Search for the cell housing the specified text and yield its (X, Y) center coordinate. 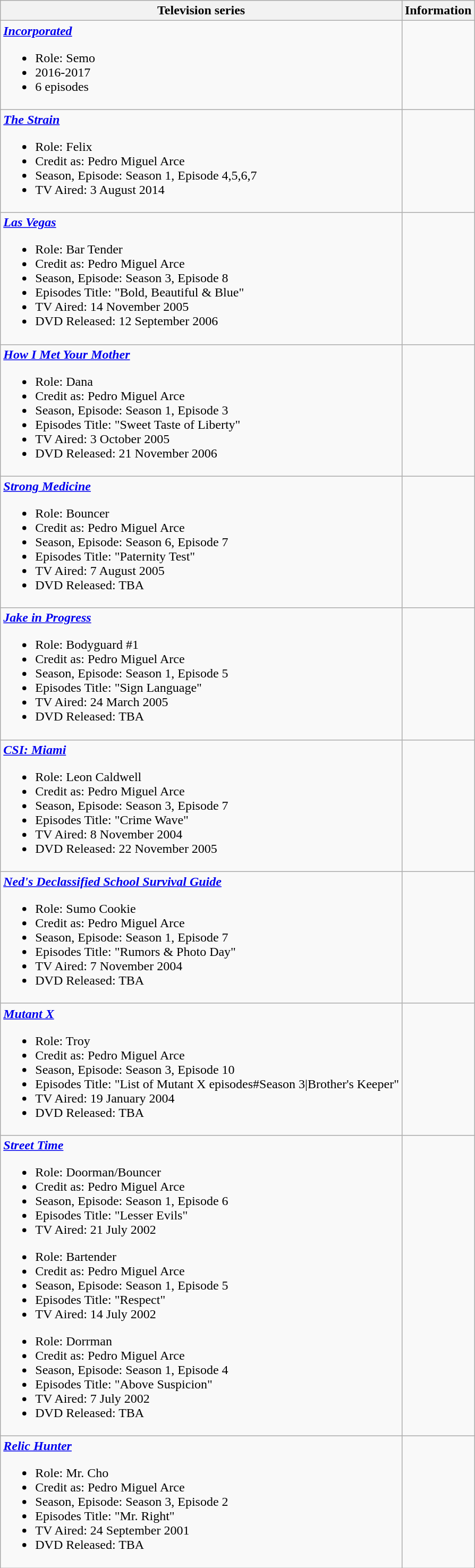
IncorporatedRole: Semo2016-20176 episodes (201, 65)
Television series (201, 11)
Information (438, 11)
The StrainRole: FelixCredit as: Pedro Miguel ArceSeason, Episode: Season 1, Episode 4,5,6,7TV Aired: 3 August 2014 (201, 161)
